Identify which cell holds the provided text, then report its [x, y] central coordinate. 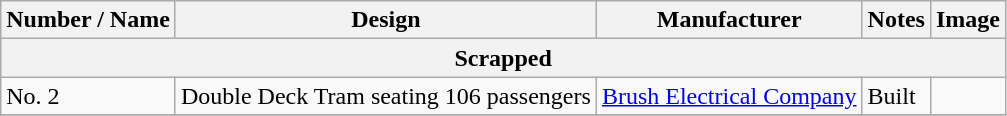
Built [896, 96]
Image [968, 20]
Number / Name [88, 20]
No. 2 [88, 96]
Double Deck Tram seating 106 passengers [386, 96]
Scrapped [504, 58]
Notes [896, 20]
Manufacturer [729, 20]
Design [386, 20]
Brush Electrical Company [729, 96]
